Find where the given text appears and provide that cell's center as [X, Y] coordinate. 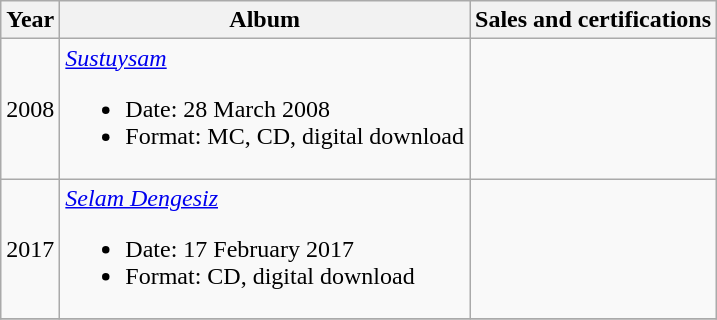
SustuysamDate: 28 March 2008Format: MC, CD, digital download [265, 109]
2008 [30, 109]
Album [265, 20]
2017 [30, 249]
Selam DengesizDate: 17 February 2017Format: CD, digital download [265, 249]
Sales and certifications [594, 20]
Year [30, 20]
